Output the [X, Y] coordinate of the center of the cell containing the given text.  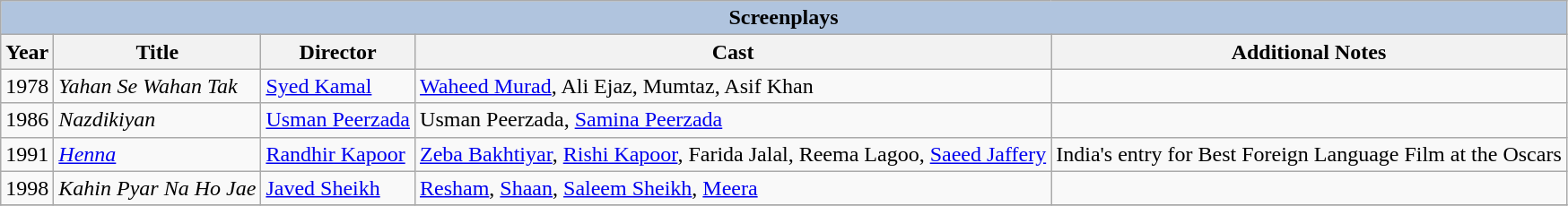
Screenplays [784, 18]
1998 [27, 188]
Year [27, 52]
Javed Sheikh [338, 188]
Waheed Murad, Ali Ejaz, Mumtaz, Asif Khan [734, 86]
Usman Peerzada [338, 120]
Henna [158, 154]
1986 [27, 120]
Zeba Bakhtiyar, Rishi Kapoor, Farida Jalal, Reema Lagoo, Saeed Jaffery [734, 154]
India's entry for Best Foreign Language Film at the Oscars [1310, 154]
Syed Kamal [338, 86]
Resham, Shaan, Saleem Sheikh, Meera [734, 188]
Cast [734, 52]
Randhir Kapoor [338, 154]
Director [338, 52]
Usman Peerzada, Samina Peerzada [734, 120]
Additional Notes [1310, 52]
1991 [27, 154]
Kahin Pyar Na Ho Jae [158, 188]
Yahan Se Wahan Tak [158, 86]
Nazdikiyan [158, 120]
Title [158, 52]
1978 [27, 86]
